Output the [x, y] coordinate of the center of the cell containing the given text.  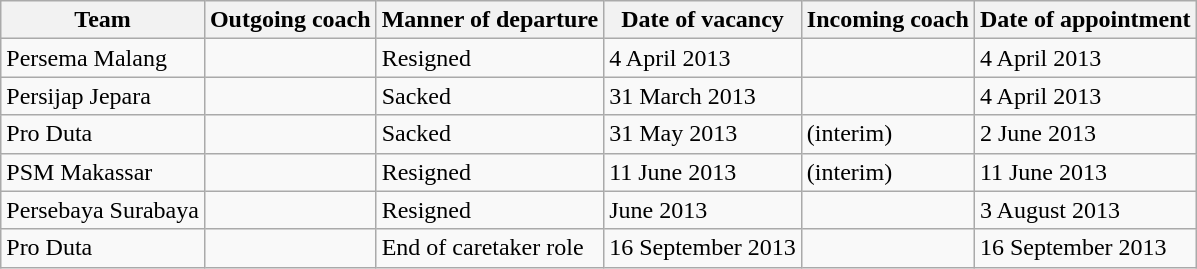
Manner of departure [490, 20]
Persijap Jepara [103, 96]
Persema Malang [103, 58]
31 March 2013 [703, 96]
31 May 2013 [703, 134]
End of caretaker role [490, 248]
3 August 2013 [1085, 210]
Date of appointment [1085, 20]
Persebaya Surabaya [103, 210]
June 2013 [703, 210]
Incoming coach [888, 20]
2 June 2013 [1085, 134]
Date of vacancy [703, 20]
Outgoing coach [290, 20]
PSM Makassar [103, 172]
Team [103, 20]
